Locate the cell with the specified text and output its [X, Y] center coordinate. 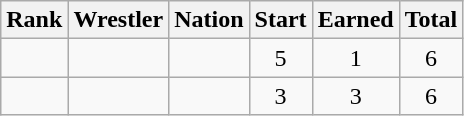
Wrestler [118, 20]
1 [356, 58]
Nation [209, 20]
Rank [34, 20]
Earned [356, 20]
Start [280, 20]
5 [280, 58]
Total [431, 20]
